Capture the cell that displays the provided text and extract its (x, y) central coordinate. 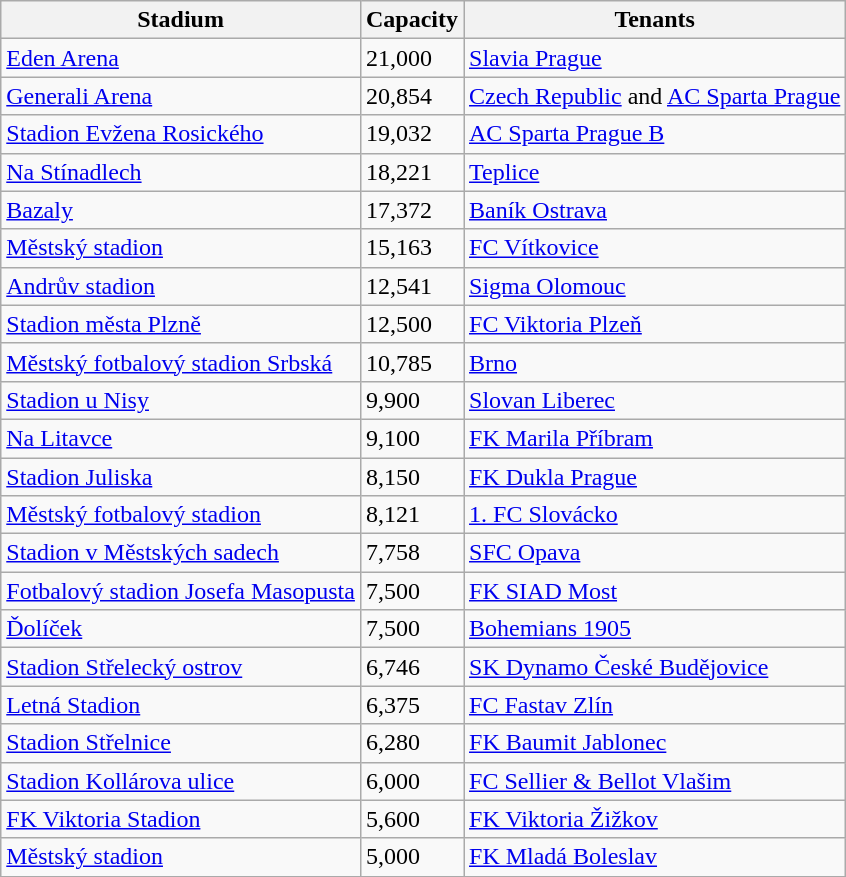
Stadion u Nisy (181, 400)
FK Viktoria Žižkov (655, 819)
FC Vítkovice (655, 248)
AC Sparta Prague B (655, 134)
Stadium (181, 20)
20,854 (412, 96)
Městský fotbalový stadion (181, 515)
6,280 (412, 743)
Městský fotbalový stadion Srbská (181, 362)
Stadion Střelnice (181, 743)
Capacity (412, 20)
18,221 (412, 172)
5,600 (412, 819)
FC Fastav Zlín (655, 705)
6,000 (412, 781)
8,121 (412, 515)
Czech Republic and AC Sparta Prague (655, 96)
Andrův stadion (181, 286)
Slovan Liberec (655, 400)
Stadion v Městských sadech (181, 553)
Letná Stadion (181, 705)
Ďolíček (181, 629)
Stadion města Plzně (181, 324)
Sigma Olomouc (655, 286)
Baník Ostrava (655, 210)
Bazaly (181, 210)
FK Mladá Boleslav (655, 857)
FC Sellier & Bellot Vlašim (655, 781)
17,372 (412, 210)
Bohemians 1905 (655, 629)
21,000 (412, 58)
1. FC Slovácko (655, 515)
Slavia Prague (655, 58)
Stadion Kollárova ulice (181, 781)
10,785 (412, 362)
9,100 (412, 438)
FK Viktoria Stadion (181, 819)
12,500 (412, 324)
Fotbalový stadion Josefa Masopusta (181, 591)
5,000 (412, 857)
7,758 (412, 553)
15,163 (412, 248)
Tenants (655, 20)
19,032 (412, 134)
9,900 (412, 400)
FK Baumit Jablonec (655, 743)
Eden Arena (181, 58)
FK Marila Příbram (655, 438)
Stadion Evžena Rosického (181, 134)
FK SIAD Most (655, 591)
6,375 (412, 705)
Brno (655, 362)
FC Viktoria Plzeň (655, 324)
12,541 (412, 286)
6,746 (412, 667)
Teplice (655, 172)
Na Stínadlech (181, 172)
Stadion Juliska (181, 477)
FK Dukla Prague (655, 477)
Generali Arena (181, 96)
Na Litavce (181, 438)
8,150 (412, 477)
SK Dynamo České Budějovice (655, 667)
SFC Opava (655, 553)
Stadion Střelecký ostrov (181, 667)
